Provide the [X, Y] coordinate of the cell's center where the given text is located.  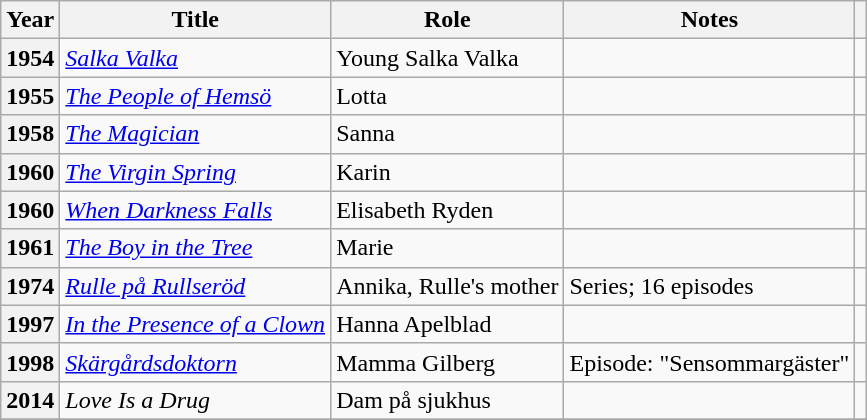
1998 [30, 362]
Love Is a Drug [196, 400]
1954 [30, 58]
In the Presence of a Clown [196, 324]
Rulle på Rullseröd [196, 286]
When Darkness Falls [196, 210]
1961 [30, 248]
Lotta [448, 96]
Notes [710, 20]
Young Salka Valka [448, 58]
1955 [30, 96]
Hanna Apelblad [448, 324]
Karin [448, 172]
1974 [30, 286]
Annika, Rulle's mother [448, 286]
Role [448, 20]
Year [30, 20]
Mamma Gilberg [448, 362]
2014 [30, 400]
Sanna [448, 134]
Elisabeth Ryden [448, 210]
Title [196, 20]
Dam på sjukhus [448, 400]
1997 [30, 324]
Salka Valka [196, 58]
The Virgin Spring [196, 172]
Series; 16 episodes [710, 286]
Marie [448, 248]
Skärgårdsdoktorn [196, 362]
The People of Hemsö [196, 96]
1958 [30, 134]
Episode: "Sensommargäster" [710, 362]
The Boy in the Tree [196, 248]
The Magician [196, 134]
